From the cell containing the given text, extract its center point as (x, y) coordinate. 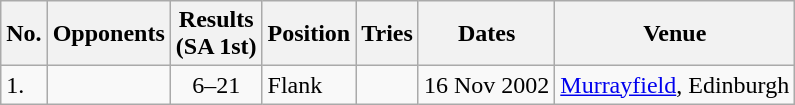
Results(SA 1st) (216, 34)
Tries (388, 34)
6–21 (216, 85)
Opponents (108, 34)
Dates (486, 34)
16 Nov 2002 (486, 85)
Murrayfield, Edinburgh (675, 85)
Position (309, 34)
Venue (675, 34)
No. (24, 34)
Flank (309, 85)
1. (24, 85)
